Output the [X, Y] coordinate of the center of the cell containing the given text.  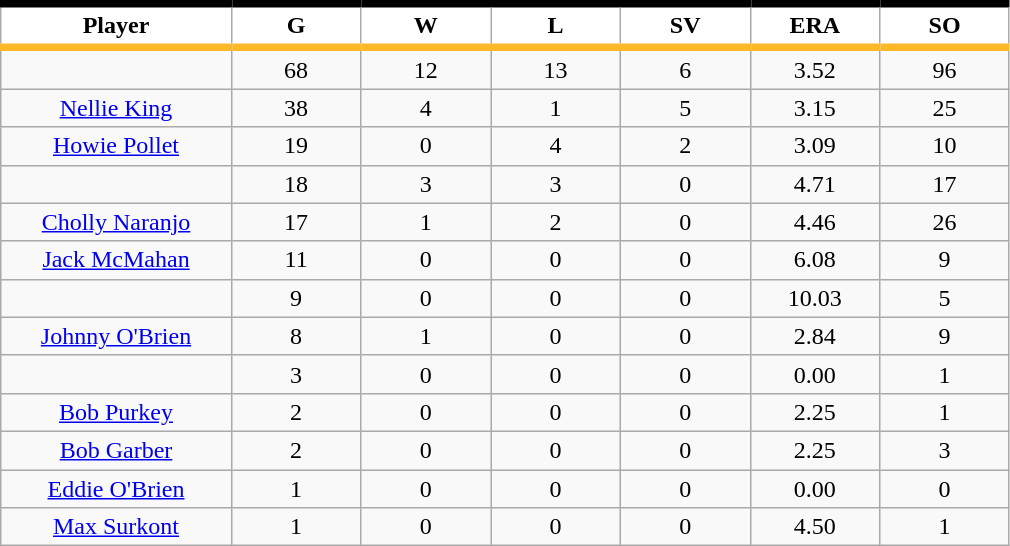
ERA [815, 26]
3.52 [815, 68]
19 [296, 146]
Bob Purkey [116, 412]
25 [945, 108]
11 [296, 260]
L [556, 26]
G [296, 26]
18 [296, 184]
6 [685, 68]
4.71 [815, 184]
SO [945, 26]
Howie Pollet [116, 146]
26 [945, 222]
96 [945, 68]
13 [556, 68]
Max Surkont [116, 527]
2.84 [815, 336]
10.03 [815, 298]
12 [426, 68]
Bob Garber [116, 450]
6.08 [815, 260]
4.50 [815, 527]
10 [945, 146]
W [426, 26]
Eddie O'Brien [116, 489]
Jack McMahan [116, 260]
Cholly Naranjo [116, 222]
3.15 [815, 108]
SV [685, 26]
Nellie King [116, 108]
4.46 [815, 222]
38 [296, 108]
8 [296, 336]
3.09 [815, 146]
Johnny O'Brien [116, 336]
Player [116, 26]
68 [296, 68]
